Scan for the cell matching the given text and deliver its (x, y) coordinate at center. 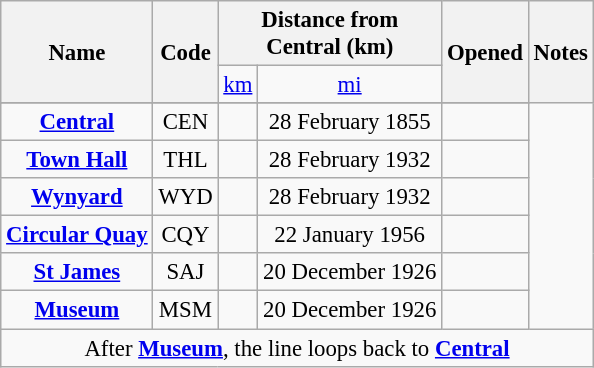
Opened (486, 52)
Name (77, 52)
Distance fromCentral (km) (330, 34)
WYD (186, 197)
CQY (186, 235)
THL (186, 160)
Town Hall (77, 160)
km (238, 85)
MSM (186, 310)
22 January 1956 (350, 235)
CEN (186, 122)
Notes (560, 52)
After Museum, the line loops back to Central (297, 348)
St James (77, 273)
Museum (77, 310)
28 February 1855 (350, 122)
SAJ (186, 273)
Central (77, 122)
mi (350, 85)
Circular Quay (77, 235)
Code (186, 52)
Wynyard (77, 197)
